Capture the cell that displays the provided text and extract its [X, Y] central coordinate. 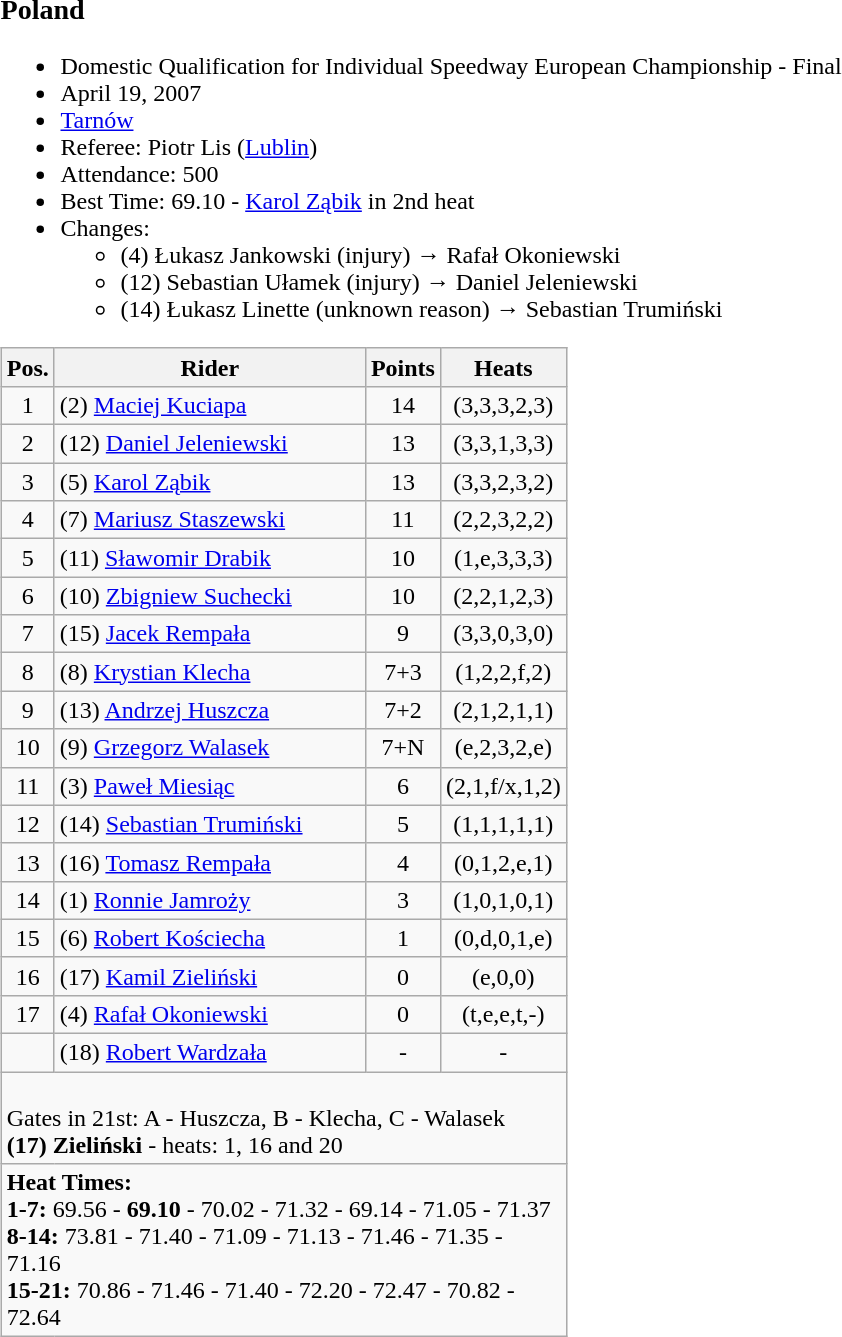
8 [28, 672]
7 [28, 634]
(4) Rafał Okoniewski [210, 1014]
Pos. [28, 367]
(16) Tomasz Rempała [210, 862]
Rider [210, 367]
(1,2,2,f,2) [503, 672]
(e,0,0) [503, 976]
(7) Mariusz Staszewski [210, 520]
(1,1,1,1,1) [503, 824]
(3,3,3,2,3) [503, 405]
(0,1,2,e,1) [503, 862]
7+N [402, 748]
Gates in 21st: A - Huszcza, B - Klecha, C - Walasek (17) Zieliński - heats: 1, 16 and 20 [284, 1118]
(2) Maciej Kuciapa [210, 405]
(1,0,1,0,1) [503, 900]
(15) Jacek Rempała [210, 634]
(10) Zbigniew Suchecki [210, 596]
(6) Robert Kościecha [210, 938]
Points [402, 367]
(1,e,3,3,3) [503, 558]
(3,3,0,3,0) [503, 634]
15 [28, 938]
12 [28, 824]
(0,d,0,1,e) [503, 938]
2 [28, 444]
(11) Sławomir Drabik [210, 558]
(12) Daniel Jeleniewski [210, 444]
(8) Krystian Klecha [210, 672]
(18) Robert Wardzała [210, 1053]
(9) Grzegorz Walasek [210, 748]
(2,1,f/x,1,2) [503, 786]
(17) Kamil Zieliński [210, 976]
(3,3,2,3,2) [503, 482]
7+2 [402, 710]
16 [28, 976]
7+3 [402, 672]
(14) Sebastian Trumiński [210, 824]
17 [28, 1014]
(2,1,2,1,1) [503, 710]
(3) Paweł Miesiąc [210, 786]
(13) Andrzej Huszcza [210, 710]
(e,2,3,2,e) [503, 748]
Heats [503, 367]
(2,2,3,2,2) [503, 520]
(2,2,1,2,3) [503, 596]
(1) Ronnie Jamroży [210, 900]
(t,e,e,t,-) [503, 1014]
(5) Karol Ząbik [210, 482]
(3,3,1,3,3) [503, 444]
